Search for the cell housing the specified text and yield its (X, Y) center coordinate. 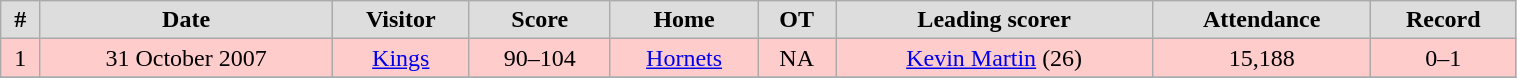
Score (540, 20)
Visitor (400, 20)
Kings (400, 58)
OT (797, 20)
NA (797, 58)
Record (1444, 20)
Home (684, 20)
15,188 (1262, 58)
1 (20, 58)
90–104 (540, 58)
31 October 2007 (186, 58)
# (20, 20)
Leading scorer (994, 20)
Attendance (1262, 20)
Kevin Martin (26) (994, 58)
Hornets (684, 58)
Date (186, 20)
0–1 (1444, 58)
